Determine the (x, y) coordinate at the center of the cell enclosing the given text.  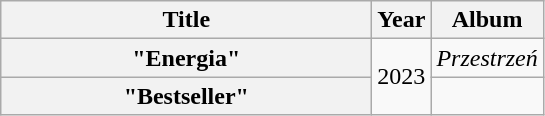
2023 (402, 77)
Album (487, 20)
Year (402, 20)
Przestrzeń (487, 58)
"Bestseller" (186, 96)
Title (186, 20)
"Energia" (186, 58)
